For the text-containing cell, return its midpoint in [X, Y] coordinate format. 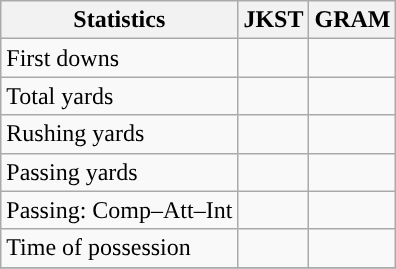
JKST [274, 20]
Total yards [120, 96]
Statistics [120, 20]
Rushing yards [120, 134]
Passing yards [120, 172]
Time of possession [120, 248]
First downs [120, 58]
Passing: Comp–Att–Int [120, 210]
GRAM [352, 20]
